Determine the [X, Y] coordinate at the center of the cell enclosing the given text.  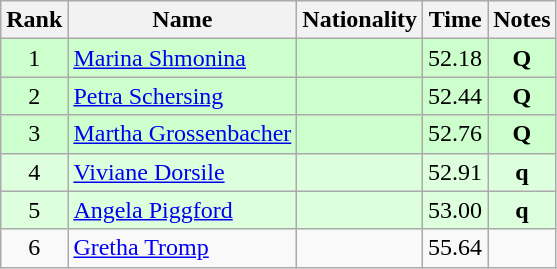
52.76 [456, 134]
Notes [522, 20]
6 [34, 248]
Viviane Dorsile [182, 172]
Name [182, 20]
Angela Piggford [182, 210]
53.00 [456, 210]
Nationality [360, 20]
2 [34, 96]
3 [34, 134]
52.18 [456, 58]
4 [34, 172]
Marina Shmonina [182, 58]
Time [456, 20]
5 [34, 210]
52.44 [456, 96]
Petra Schersing [182, 96]
55.64 [456, 248]
Gretha Tromp [182, 248]
1 [34, 58]
52.91 [456, 172]
Rank [34, 20]
Martha Grossenbacher [182, 134]
